Capture the cell that displays the provided text and extract its [x, y] central coordinate. 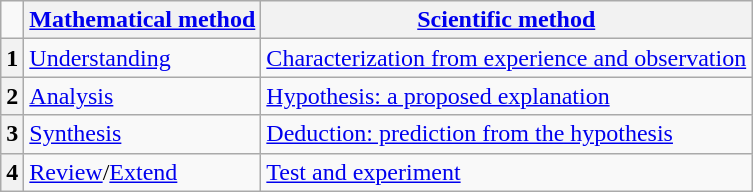
Synthesis [142, 134]
3 [12, 134]
Hypothesis: a proposed explanation [506, 96]
Scientific method [506, 20]
2 [12, 96]
Test and experiment [506, 172]
Review/Extend [142, 172]
Analysis [142, 96]
Understanding [142, 58]
Deduction: prediction from the hypothesis [506, 134]
4 [12, 172]
Mathematical method [142, 20]
Characterization from experience and observation [506, 58]
1 [12, 58]
